Identify which cell holds the provided text, then report its (X, Y) central coordinate. 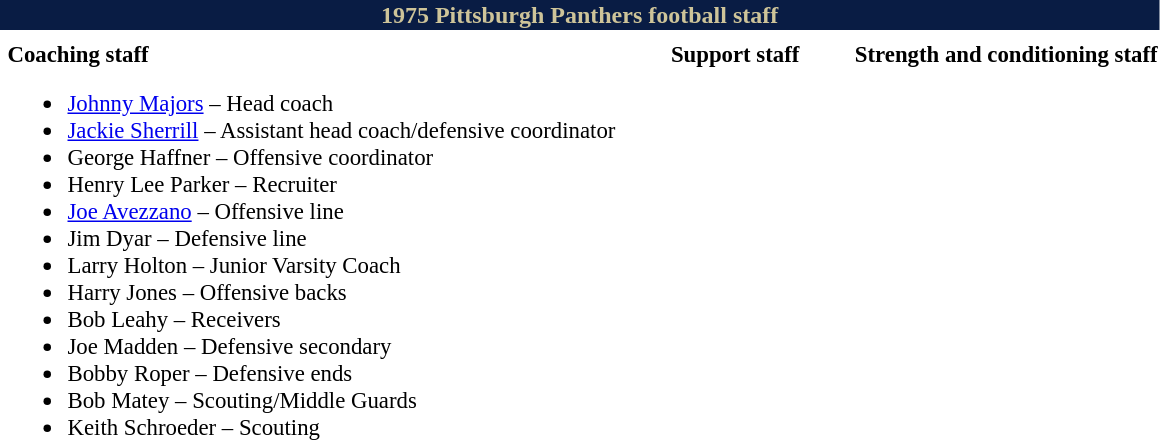
1975 Pittsburgh Panthers football staff (580, 15)
